Search for the cell housing the specified text and yield its [X, Y] center coordinate. 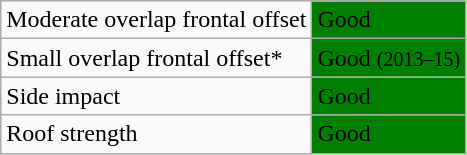
Moderate overlap frontal offset [156, 20]
Small overlap frontal offset* [156, 58]
Roof strength [156, 134]
Side impact [156, 96]
Good (2013–15) [389, 58]
